Pinpoint the cell where the given text exists, returning its [X, Y] midpoint coordinate. 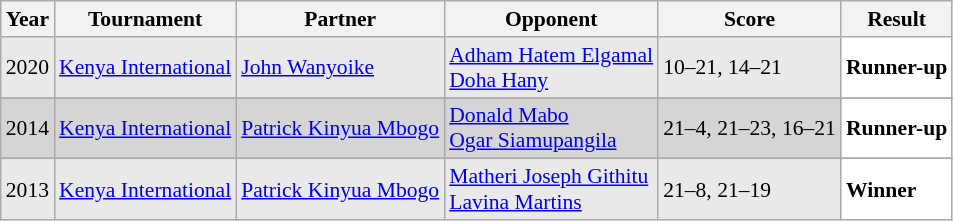
Opponent [551, 19]
21–8, 21–19 [750, 190]
Adham Hatem Elgamal Doha Hany [551, 68]
2013 [28, 190]
Winner [896, 190]
Matheri Joseph Githitu Lavina Martins [551, 190]
Result [896, 19]
2014 [28, 128]
Year [28, 19]
Donald Mabo Ogar Siamupangila [551, 128]
Partner [340, 19]
10–21, 14–21 [750, 68]
John Wanyoike [340, 68]
21–4, 21–23, 16–21 [750, 128]
Tournament [145, 19]
Score [750, 19]
2020 [28, 68]
